Search for the cell housing the specified text and yield its (X, Y) center coordinate. 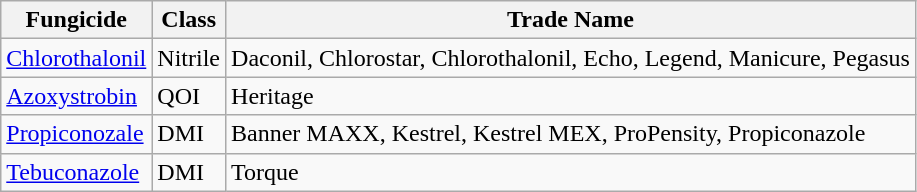
QOI (189, 96)
Heritage (571, 96)
Nitrile (189, 58)
Propiconozale (76, 134)
Fungicide (76, 20)
Class (189, 20)
Azoxystrobin (76, 96)
Banner MAXX, Kestrel, Kestrel MEX, ProPensity, Propiconazole (571, 134)
Tebuconazole (76, 172)
Torque (571, 172)
Trade Name (571, 20)
Chlorothalonil (76, 58)
Daconil, Chlorostar, Chlorothalonil, Echo, Legend, Manicure, Pegasus (571, 58)
